From the cell containing the given text, extract its center point as (X, Y) coordinate. 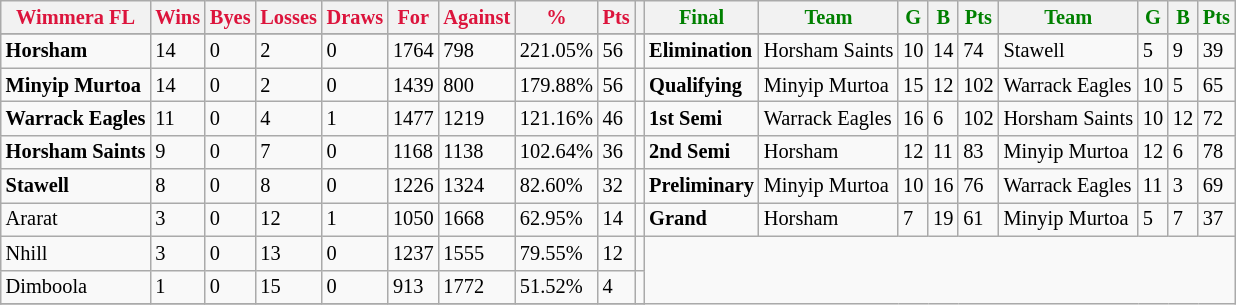
Ararat (76, 219)
Wins (178, 17)
1772 (476, 287)
798 (476, 51)
Nhill (76, 253)
32 (616, 186)
1050 (413, 219)
78 (1216, 152)
36 (616, 152)
1226 (413, 186)
913 (413, 287)
1668 (476, 219)
Against (476, 17)
Draws (355, 17)
1237 (413, 253)
800 (476, 85)
13 (288, 253)
1477 (413, 118)
65 (1216, 85)
1764 (413, 51)
79.55% (556, 253)
1st Semi (702, 118)
% (556, 17)
76 (978, 186)
Dimboola (76, 287)
83 (978, 152)
1138 (476, 152)
121.16% (556, 118)
74 (978, 51)
69 (1216, 186)
72 (1216, 118)
1219 (476, 118)
Final (702, 17)
Elimination (702, 51)
62.95% (556, 219)
Preliminary (702, 186)
179.88% (556, 85)
61 (978, 219)
51.52% (556, 287)
2nd Semi (702, 152)
102.64% (556, 152)
19 (943, 219)
1168 (413, 152)
221.05% (556, 51)
46 (616, 118)
Grand (702, 219)
82.60% (556, 186)
1324 (476, 186)
Losses (288, 17)
For (413, 17)
1439 (413, 85)
1555 (476, 253)
39 (1216, 51)
Qualifying (702, 85)
37 (1216, 219)
Byes (230, 17)
Wimmera FL (76, 17)
